Provide the (x, y) coordinate of the cell's center where the given text is located.  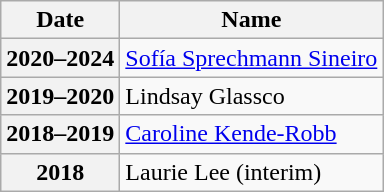
2018–2019 (60, 134)
2019–2020 (60, 96)
Lindsay Glassco (252, 96)
Laurie Lee (interim) (252, 172)
Date (60, 20)
Name (252, 20)
Caroline Kende-Robb (252, 134)
Sofía Sprechmann Sineiro (252, 58)
2020–2024 (60, 58)
2018 (60, 172)
